Output the (X, Y) coordinate of the center of the cell containing the given text.  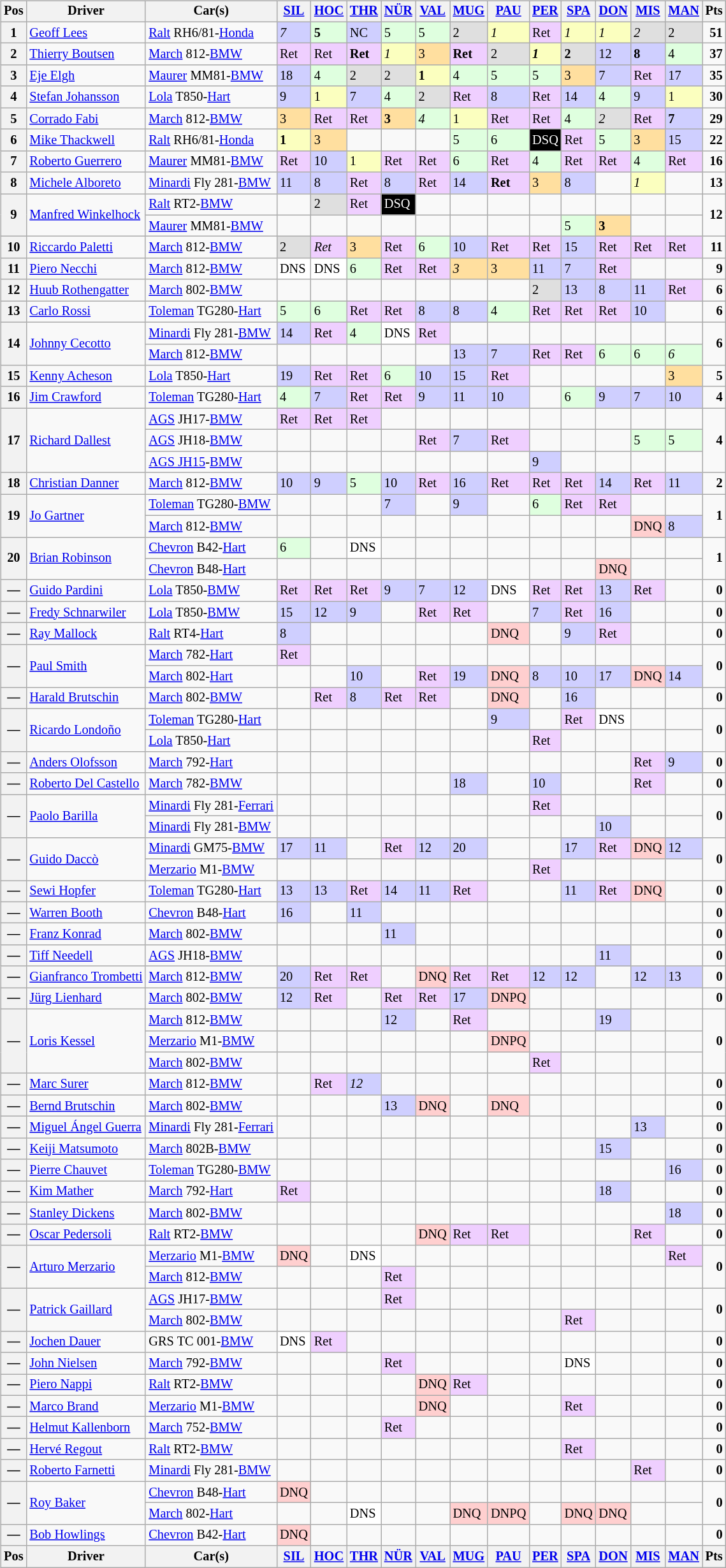
22 (714, 140)
Geoff Lees (85, 33)
Minardi GM75-BMW (211, 848)
35 (714, 76)
Oscar Pedersoli (85, 1235)
Loris Kessel (85, 1041)
Carlo Rossi (85, 312)
Keiji Matsumoto (85, 1148)
NC (364, 33)
Patrick Gaillard (85, 1310)
Guido Pardini (85, 590)
Piero Nappi (85, 1385)
GRS TC 001-BMW (211, 1342)
Jo Gartner (85, 515)
Warren Booth (85, 912)
March 792-BMW (211, 1363)
Anders Olofsson (85, 763)
30 (714, 97)
Manfred Winkelhock (85, 216)
Marco Brand (85, 1406)
29 (714, 119)
Huub Rothengatter (85, 290)
Tiff Needell (85, 956)
Paul Smith (85, 666)
Ricardo Londoño (85, 729)
Roberto Del Castello (85, 784)
Mike Thackwell (85, 140)
Ralt RT4-Hart (211, 634)
51 (714, 33)
Brian Robinson (85, 559)
March 802B-BMW (211, 1148)
Jim Crawford (85, 397)
Bernd Brutschin (85, 1106)
Eje Elgh (85, 76)
March 782-BMW (211, 784)
Kenny Acheson (85, 376)
Fredy Schnarwiler (85, 612)
Jochen Dauer (85, 1342)
Corrado Fabi (85, 119)
Franz Konrad (85, 934)
Stefan Johansson (85, 97)
Riccardo Paletti (85, 247)
Harald Brutschin (85, 698)
Jürg Lienhard (85, 999)
John Nielsen (85, 1363)
37 (714, 54)
Christian Danner (85, 483)
Hervé Regout (85, 1449)
Miguel Ángel Guerra (85, 1127)
Roberto Farnetti (85, 1470)
Bob Howlings (85, 1535)
Ray Mallock (85, 634)
Guido Daccò (85, 858)
Thierry Boutsen (85, 54)
Gianfranco Trombetti (85, 977)
Arturo Merzario (85, 1266)
Marc Surer (85, 1084)
Michele Alboreto (85, 183)
Pierre Chauvet (85, 1170)
AGS JH15-BMW (211, 462)
March 752-BMW (211, 1428)
Richard Dallest (85, 440)
Roberto Guerrero (85, 161)
Stanley Dickens (85, 1213)
Roy Baker (85, 1502)
Kim Mather (85, 1192)
Johnny Cecotto (85, 343)
Helmut Kallenborn (85, 1428)
Paolo Barilla (85, 816)
Sewi Hopfer (85, 891)
Piero Necchi (85, 269)
March 782-Hart (211, 655)
